Capture the cell that displays the provided text and extract its (X, Y) central coordinate. 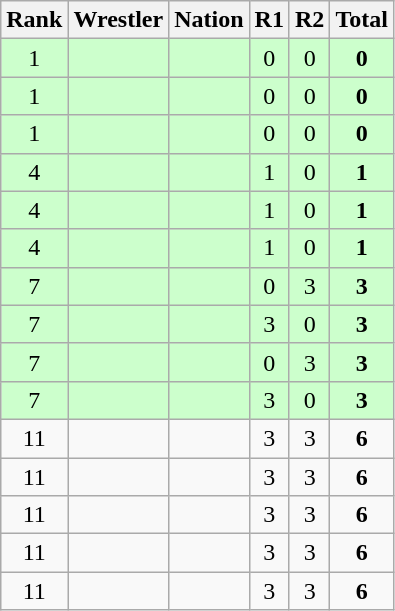
Total (362, 20)
R1 (269, 20)
R2 (309, 20)
Rank (34, 20)
Nation (209, 20)
Wrestler (118, 20)
